Return (x, y) of the center of cell containing provided text 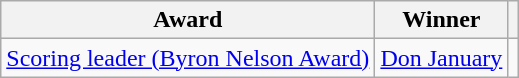
Winner (442, 20)
Don January (442, 58)
Scoring leader (Byron Nelson Award) (188, 58)
Award (188, 20)
